Search for the cell housing the specified text and yield its (x, y) center coordinate. 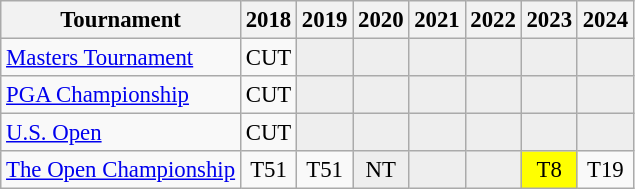
Masters Tournament (121, 58)
2020 (381, 20)
T19 (605, 170)
2022 (493, 20)
The Open Championship (121, 170)
2019 (325, 20)
2023 (549, 20)
2024 (605, 20)
2018 (268, 20)
T8 (549, 170)
U.S. Open (121, 133)
2021 (437, 20)
NT (381, 170)
PGA Championship (121, 95)
Tournament (121, 20)
